Extract the (x, y) coordinate from the center of the cell holding the provided text.  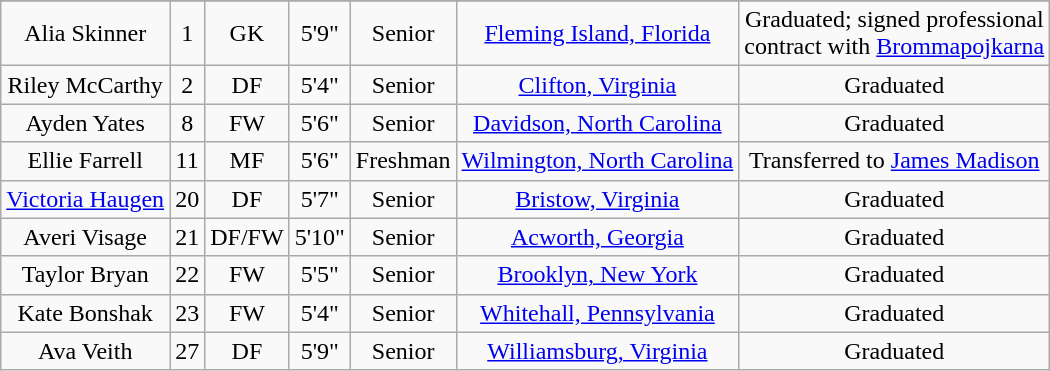
11 (188, 161)
27 (188, 351)
Williamsburg, Virginia (598, 351)
Bristow, Virginia (598, 199)
Brooklyn, New York (598, 275)
Ayden Yates (86, 123)
Transferred to James Madison (894, 161)
Victoria Haugen (86, 199)
Taylor Bryan (86, 275)
MF (247, 161)
Averi Visage (86, 237)
Riley McCarthy (86, 85)
21 (188, 237)
1 (188, 34)
Davidson, North Carolina (598, 123)
Alia Skinner (86, 34)
GK (247, 34)
Acworth, Georgia (598, 237)
Kate Bonshak (86, 313)
Ava Veith (86, 351)
Ellie Farrell (86, 161)
8 (188, 123)
Clifton, Virginia (598, 85)
20 (188, 199)
Graduated; signed professionalcontract with Brommapojkarna (894, 34)
Fleming Island, Florida (598, 34)
Whitehall, Pennsylvania (598, 313)
Freshman (403, 161)
22 (188, 275)
5'5" (320, 275)
2 (188, 85)
5'10" (320, 237)
DF/FW (247, 237)
23 (188, 313)
Wilmington, North Carolina (598, 161)
5'7" (320, 199)
